Pinpoint the cell where the given text exists, returning its (x, y) midpoint coordinate. 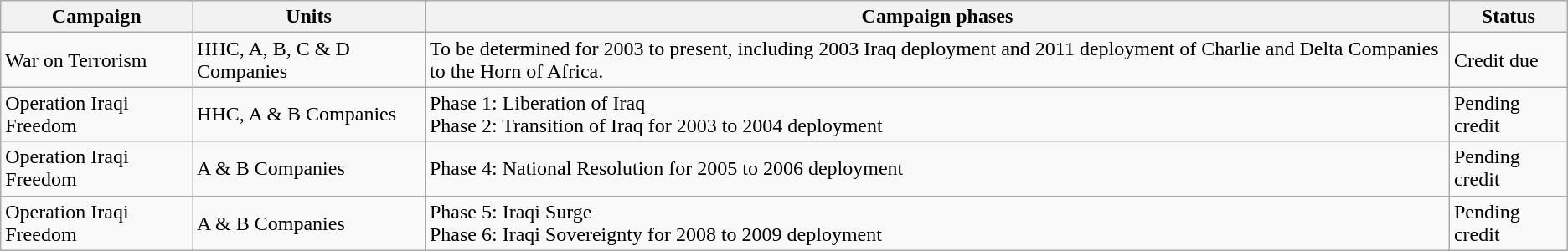
Phase 4: National Resolution for 2005 to 2006 deployment (936, 169)
Status (1508, 17)
HHC, A & B Companies (309, 114)
Phase 1: Liberation of IraqPhase 2: Transition of Iraq for 2003 to 2004 deployment (936, 114)
Credit due (1508, 60)
War on Terrorism (97, 60)
HHC, A, B, C & D Companies (309, 60)
To be determined for 2003 to present, including 2003 Iraq deployment and 2011 deployment of Charlie and Delta Companies to the Horn of Africa. (936, 60)
Units (309, 17)
Campaign phases (936, 17)
Campaign (97, 17)
Phase 5: Iraqi SurgePhase 6: Iraqi Sovereignty for 2008 to 2009 deployment (936, 223)
